Detect which cell encompasses the target text, then output its [X, Y] center coordinate. 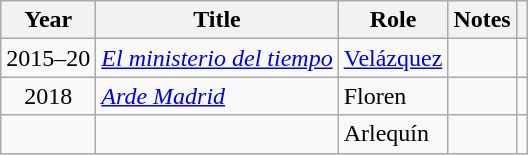
Arlequín [393, 134]
Floren [393, 96]
Arde Madrid [217, 96]
Role [393, 20]
Title [217, 20]
Year [48, 20]
Notes [482, 20]
2015–20 [48, 58]
Velázquez [393, 58]
El ministerio del tiempo [217, 58]
2018 [48, 96]
